From the cell containing the given text, extract its center point as (X, Y) coordinate. 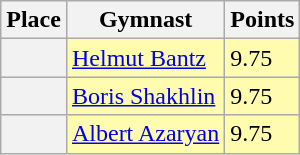
Gymnast (145, 20)
Points (262, 20)
Helmut Bantz (145, 58)
Albert Azaryan (145, 134)
Place (34, 20)
Boris Shakhlin (145, 96)
